Capture the cell that displays the provided text and extract its [x, y] central coordinate. 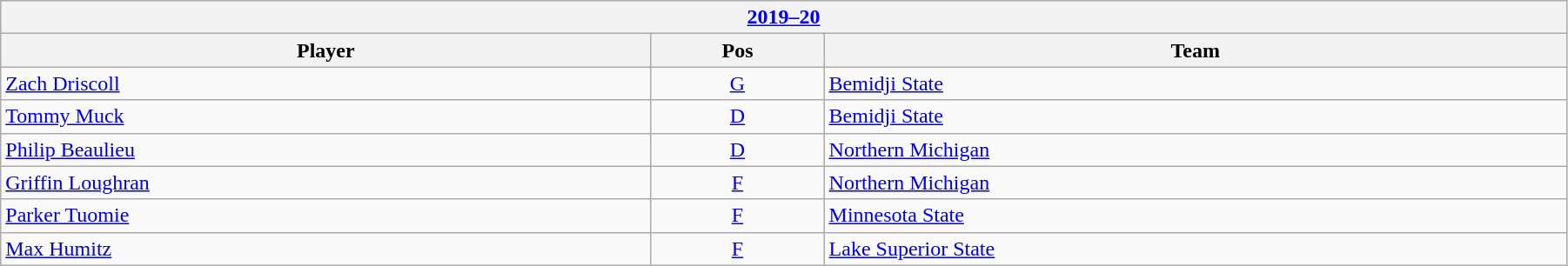
2019–20 [784, 17]
Tommy Muck [325, 116]
Team [1196, 50]
Player [325, 50]
G [738, 83]
Griffin Loughran [325, 183]
Philip Beaulieu [325, 150]
Max Humitz [325, 249]
Minnesota State [1196, 216]
Lake Superior State [1196, 249]
Parker Tuomie [325, 216]
Zach Driscoll [325, 83]
Pos [738, 50]
